Scan for the cell matching the given text and deliver its (x, y) coordinate at center. 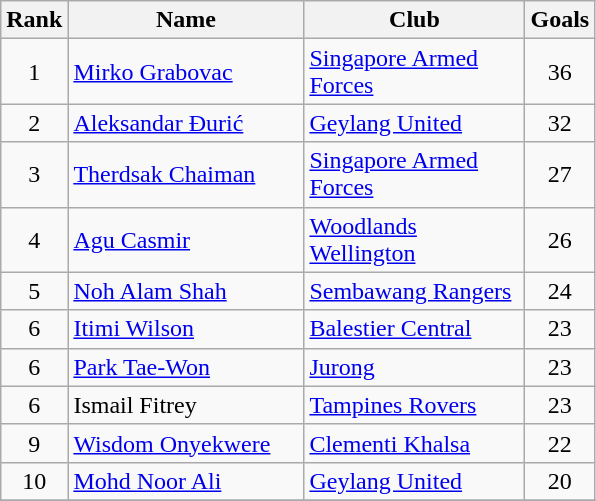
Tampines Rovers (414, 405)
27 (560, 174)
Wisdom Onyekwere (186, 443)
5 (34, 291)
22 (560, 443)
Jurong (414, 367)
Mirko Grabovac (186, 72)
3 (34, 174)
Clementi Khalsa (414, 443)
2 (34, 123)
Noh Alam Shah (186, 291)
20 (560, 481)
Mohd Noor Ali (186, 481)
Woodlands Wellington (414, 240)
Agu Casmir (186, 240)
36 (560, 72)
Sembawang Rangers (414, 291)
24 (560, 291)
Park Tae-Won (186, 367)
Aleksandar Đurić (186, 123)
9 (34, 443)
Balestier Central (414, 329)
Therdsak Chaiman (186, 174)
Ismail Fitrey (186, 405)
10 (34, 481)
Name (186, 20)
1 (34, 72)
Goals (560, 20)
4 (34, 240)
Rank (34, 20)
Club (414, 20)
26 (560, 240)
Itimi Wilson (186, 329)
32 (560, 123)
